Locate the cell with the specified text and output its (x, y) center coordinate. 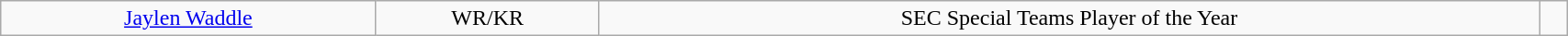
SEC Special Teams Player of the Year (1069, 18)
Jaylen Waddle (188, 18)
WR/KR (487, 18)
